For the text-containing cell, return its midpoint in [X, Y] coordinate format. 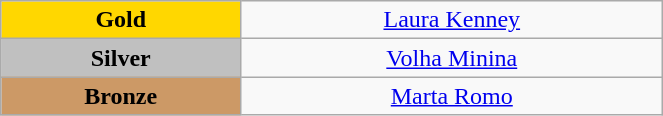
Marta Romo [452, 96]
Gold [121, 20]
Volha Minina [452, 58]
Bronze [121, 96]
Laura Kenney [452, 20]
Silver [121, 58]
